Provide the (X, Y) coordinate of the cell's center where the given text is located.  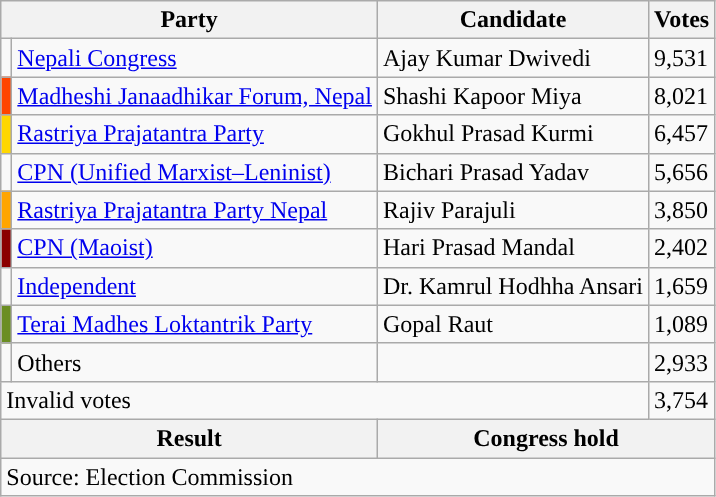
Gopal Raut (512, 324)
3,754 (681, 400)
Hari Prasad Mandal (512, 248)
2,402 (681, 248)
Bichari Prasad Yadav (512, 172)
Rastriya Prajatantra Party (195, 134)
Gokhul Prasad Kurmi (512, 134)
Congress hold (546, 438)
1,089 (681, 324)
9,531 (681, 58)
CPN (Maoist) (195, 248)
Nepali Congress (195, 58)
Candidate (512, 20)
6,457 (681, 134)
Madheshi Janaadhikar Forum, Nepal (195, 96)
Shashi Kapoor Miya (512, 96)
5,656 (681, 172)
Invalid votes (325, 400)
Rajiv Parajuli (512, 210)
Ajay Kumar Dwivedi (512, 58)
3,850 (681, 210)
1,659 (681, 286)
8,021 (681, 96)
Terai Madhes Loktantrik Party (195, 324)
Rastriya Prajatantra Party Nepal (195, 210)
Party (190, 20)
2,933 (681, 362)
Others (195, 362)
Source: Election Commission (358, 477)
Independent (195, 286)
Dr. Kamrul Hodhha Ansari (512, 286)
Result (190, 438)
Votes (681, 20)
CPN (Unified Marxist–Leninist) (195, 172)
